Determine the [X, Y] coordinate at the center of the cell enclosing the given text.  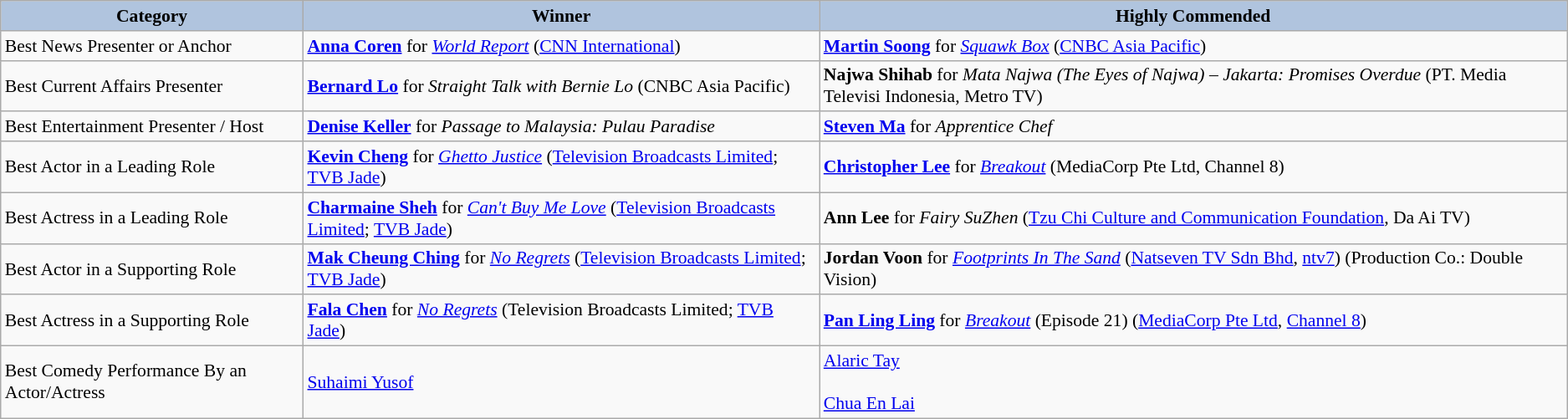
Ann Lee for Fairy SuZhen (Tzu Chi Culture and Communication Foundation, Da Ai TV) [1193, 217]
Mak Cheung Ching for No Regrets (Television Broadcasts Limited; TVB Jade) [560, 269]
Alaric Tay Chua En Lai [1193, 383]
Anna Coren for World Report (CNN International) [560, 46]
Martin Soong for Squawk Box (CNBC Asia Pacific) [1193, 46]
Steven Ma for Apprentice Chef [1193, 127]
Best Current Affairs Presenter [152, 85]
Best News Presenter or Anchor [152, 46]
Best Actress in a Supporting Role [152, 321]
Christopher Lee for Breakout (MediaCorp Pte Ltd, Channel 8) [1193, 167]
Fala Chen for No Regrets (Television Broadcasts Limited; TVB Jade) [560, 321]
Best Actor in a Supporting Role [152, 269]
Winner [560, 16]
Najwa Shihab for Mata Najwa (The Eyes of Najwa) – Jakarta: Promises Overdue (PT. Media Televisi Indonesia, Metro TV) [1193, 85]
Best Actress in a Leading Role [152, 217]
Suhaimi Yusof [560, 383]
Category [152, 16]
Kevin Cheng for Ghetto Justice (Television Broadcasts Limited; TVB Jade) [560, 167]
Denise Keller for Passage to Malaysia: Pulau Paradise [560, 127]
Best Entertainment Presenter / Host [152, 127]
Pan Ling Ling for Breakout (Episode 21) (MediaCorp Pte Ltd, Channel 8) [1193, 321]
Best Actor in a Leading Role [152, 167]
Best Comedy Performance By an Actor/Actress [152, 383]
Bernard Lo for Straight Talk with Bernie Lo (CNBC Asia Pacific) [560, 85]
Charmaine Sheh for Can't Buy Me Love (Television Broadcasts Limited; TVB Jade) [560, 217]
Highly Commended [1193, 16]
Jordan Voon for Footprints In The Sand (Natseven TV Sdn Bhd, ntv7) (Production Co.: Double Vision) [1193, 269]
